Return [x, y] of the center of cell containing provided text 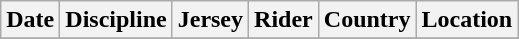
Jersey [210, 20]
Discipline [116, 20]
Country [367, 20]
Location [467, 20]
Date [30, 20]
Rider [284, 20]
